Capture the cell that displays the provided text and extract its (X, Y) central coordinate. 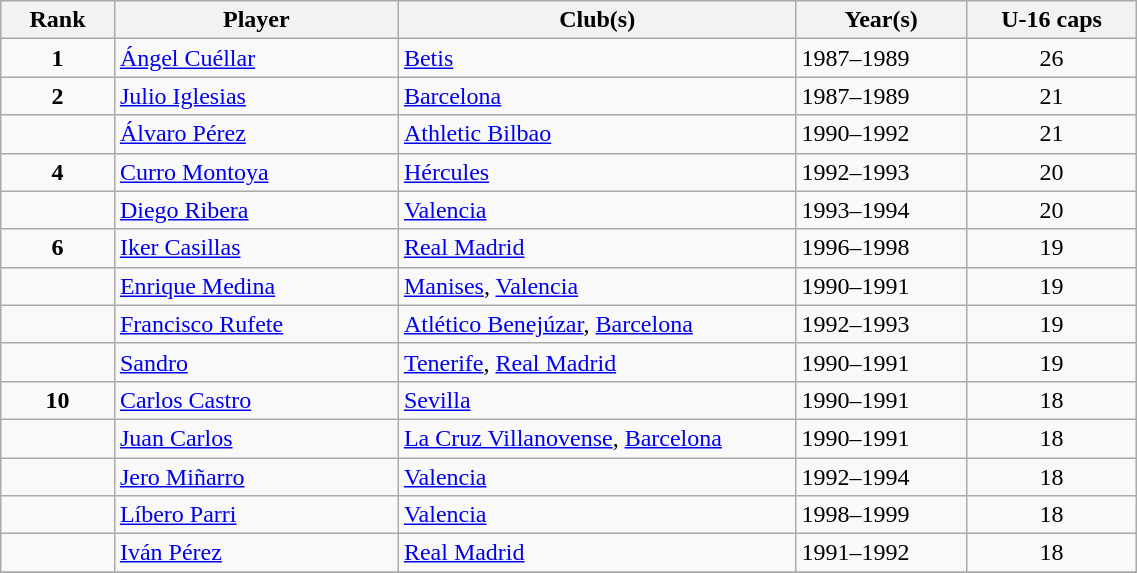
1991–1992 (881, 553)
Julio Iglesias (256, 96)
Francisco Rufete (256, 324)
Diego Ribera (256, 210)
1996–1998 (881, 248)
Sevilla (597, 400)
Enrique Medina (256, 286)
Tenerife, Real Madrid (597, 362)
2 (58, 96)
La Cruz Villanovense, Barcelona (597, 438)
Rank (58, 20)
Álvaro Pérez (256, 134)
1990–1992 (881, 134)
Sandro (256, 362)
1998–1999 (881, 515)
6 (58, 248)
Iván Pérez (256, 553)
4 (58, 172)
Betis (597, 58)
Player (256, 20)
26 (1051, 58)
1993–1994 (881, 210)
Barcelona (597, 96)
Club(s) (597, 20)
Iker Casillas (256, 248)
Líbero Parri (256, 515)
Athletic Bilbao (597, 134)
Ángel Cuéllar (256, 58)
Jero Miñarro (256, 477)
1992–1994 (881, 477)
Manises, Valencia (597, 286)
Hércules (597, 172)
Curro Montoya (256, 172)
Carlos Castro (256, 400)
10 (58, 400)
Juan Carlos (256, 438)
1 (58, 58)
Atlético Benejúzar, Barcelona (597, 324)
Year(s) (881, 20)
U-16 caps (1051, 20)
